Pinpoint the cell where the given text exists, returning its (X, Y) midpoint coordinate. 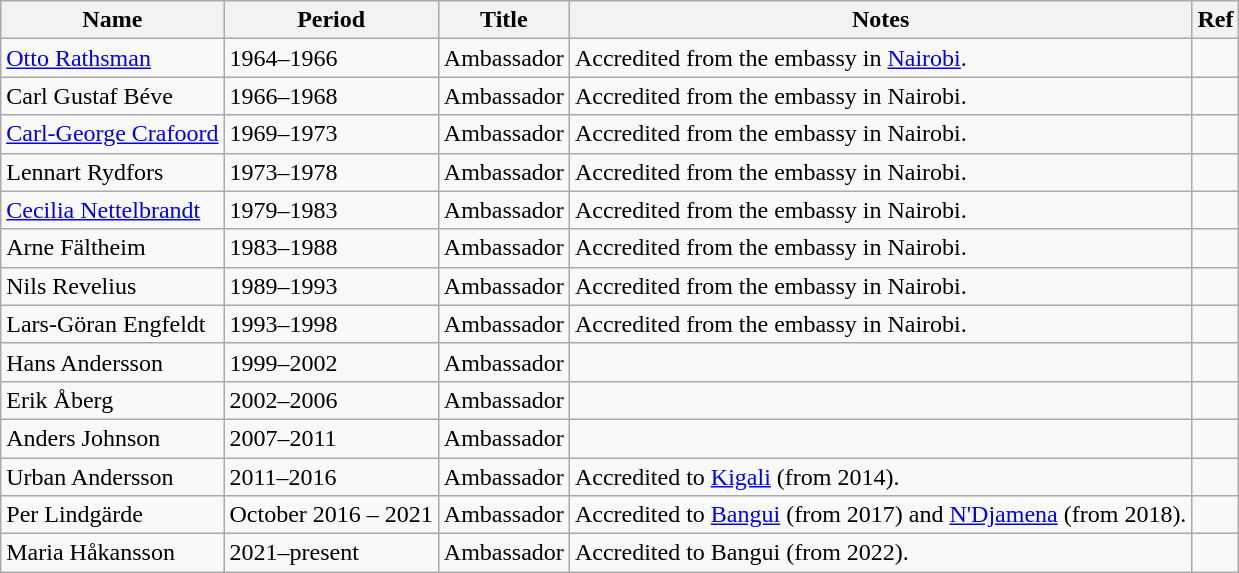
1969–1973 (331, 134)
2002–2006 (331, 400)
Arne Fältheim (112, 248)
Notes (880, 20)
1966–1968 (331, 96)
Nils Revelius (112, 286)
Per Lindgärde (112, 515)
2011–2016 (331, 477)
Maria Håkansson (112, 553)
Cecilia Nettelbrandt (112, 210)
1979–1983 (331, 210)
October 2016 – 2021 (331, 515)
1999–2002 (331, 362)
Lars-Göran Engfeldt (112, 324)
Ref (1216, 20)
Title (504, 20)
1983–1988 (331, 248)
Anders Johnson (112, 438)
Lennart Rydfors (112, 172)
Period (331, 20)
Accredited to Bangui (from 2022). (880, 553)
Hans Andersson (112, 362)
Name (112, 20)
Accredited to Kigali (from 2014). (880, 477)
1993–1998 (331, 324)
Carl Gustaf Béve (112, 96)
2007–2011 (331, 438)
Erik Åberg (112, 400)
2021–present (331, 553)
Urban Andersson (112, 477)
1989–1993 (331, 286)
1973–1978 (331, 172)
Otto Rathsman (112, 58)
Carl-George Crafoord (112, 134)
1964–1966 (331, 58)
Accredited to Bangui (from 2017) and N'Djamena (from 2018). (880, 515)
